Pinpoint the cell where the given text exists, returning its [x, y] midpoint coordinate. 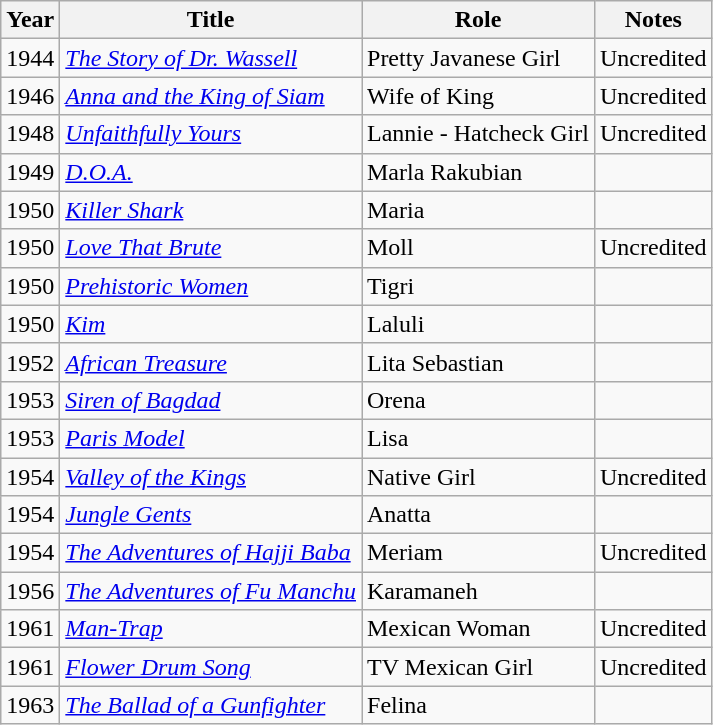
Felina [478, 705]
Flower Drum Song [211, 667]
The Ballad of a Gunfighter [211, 705]
Unfaithfully Yours [211, 134]
Moll [478, 248]
TV Mexican Girl [478, 667]
Tigri [478, 286]
Karamaneh [478, 591]
Jungle Gents [211, 515]
Love That Brute [211, 248]
Meriam [478, 553]
Siren of Bagdad [211, 400]
African Treasure [211, 362]
1956 [30, 591]
Mexican Woman [478, 629]
Year [30, 20]
Lannie - Hatcheck Girl [478, 134]
Laluli [478, 324]
D.O.A. [211, 172]
Valley of the Kings [211, 477]
Lisa [478, 438]
Anna and the King of Siam [211, 96]
Native Girl [478, 477]
Marla Rakubian [478, 172]
1949 [30, 172]
Maria [478, 210]
The Adventures of Hajji Baba [211, 553]
1946 [30, 96]
1948 [30, 134]
1952 [30, 362]
Title [211, 20]
Paris Model [211, 438]
Role [478, 20]
Prehistoric Women [211, 286]
Pretty Javanese Girl [478, 58]
Notes [653, 20]
Wife of King [478, 96]
Orena [478, 400]
1944 [30, 58]
The Story of Dr. Wassell [211, 58]
Anatta [478, 515]
Killer Shark [211, 210]
Lita Sebastian [478, 362]
Kim [211, 324]
The Adventures of Fu Manchu [211, 591]
Man-Trap [211, 629]
1963 [30, 705]
